Return [x, y] of the center of cell containing provided text 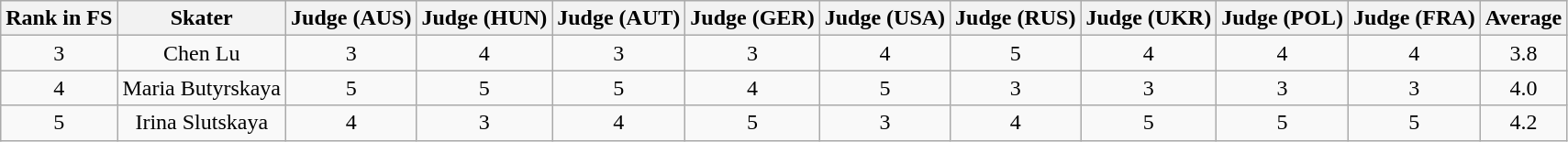
Average [1523, 18]
Judge (AUS) [351, 18]
Rank in FS [59, 18]
Judge (GER) [752, 18]
Judge (FRA) [1414, 18]
3.8 [1523, 53]
Maria Butyrskaya [202, 88]
Judge (UKR) [1149, 18]
Chen Lu [202, 53]
Judge (USA) [884, 18]
Irina Slutskaya [202, 123]
Judge (HUN) [484, 18]
4.2 [1523, 123]
Judge (POL) [1283, 18]
4.0 [1523, 88]
Skater [202, 18]
Judge (RUS) [1016, 18]
Judge (AUT) [618, 18]
